Search for the cell housing the specified text and yield its (x, y) center coordinate. 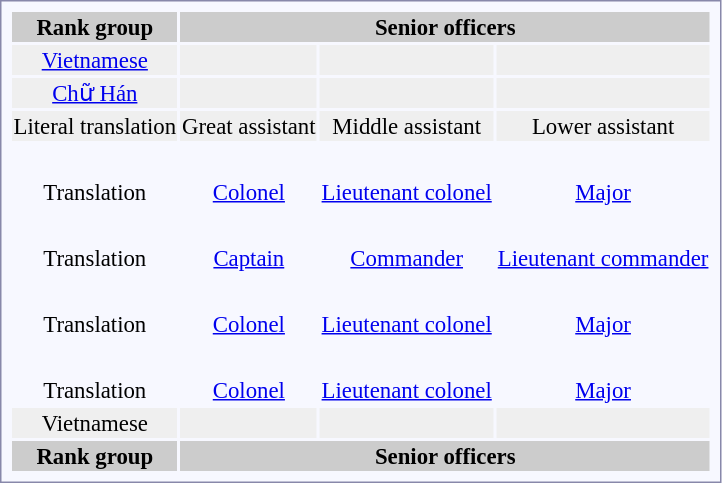
Chữ Hán (95, 93)
Middle assistant (406, 126)
Lower assistant (603, 126)
Great assistant (249, 126)
Captain (249, 258)
Literal translation (95, 126)
Lieutenant commander (603, 258)
Commander (406, 258)
